Pinpoint the cell where the given text exists, returning its [X, Y] midpoint coordinate. 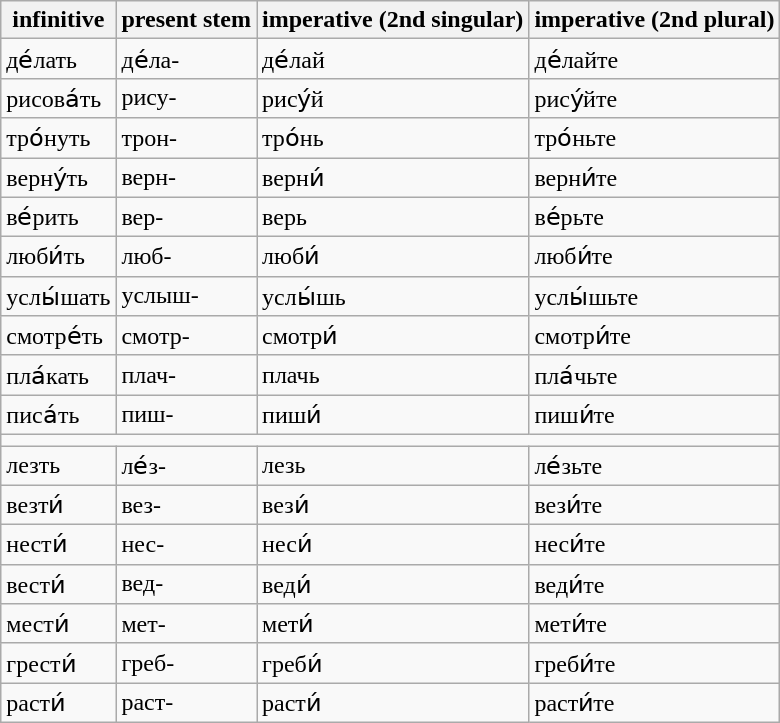
де́лать [58, 59]
смотри́те [654, 336]
present stem [186, 20]
пиш- [186, 415]
верн- [186, 178]
плач- [186, 375]
услы́шьте [654, 296]
нести́ [58, 545]
везти́ [58, 505]
люби́ть [58, 257]
тро́ньте [654, 138]
де́лай [392, 59]
расти́те [654, 703]
верь [392, 217]
вез- [186, 505]
неси́те [654, 545]
рису́й [392, 98]
веди́ [392, 584]
трон- [186, 138]
ле́зьте [654, 466]
раст- [186, 703]
де́лайте [654, 59]
люби́те [654, 257]
рису́йте [654, 98]
смотри́ [392, 336]
вези́те [654, 505]
веди́те [654, 584]
imperative (2nd plural) [654, 20]
греби́ [392, 663]
рисова́ть [58, 98]
тро́нуть [58, 138]
лезь [392, 466]
мети́ [392, 624]
пла́чьте [654, 375]
грести́ [58, 663]
верни́ [392, 178]
пиши́те [654, 415]
мести́ [58, 624]
пиши́ [392, 415]
смотр- [186, 336]
мети́те [654, 624]
греби́те [654, 663]
писа́ть [58, 415]
греб- [186, 663]
ле́з- [186, 466]
infinitive [58, 20]
де́ла- [186, 59]
вед- [186, 584]
мет- [186, 624]
плачь [392, 375]
рису- [186, 98]
люби́ [392, 257]
лезть [58, 466]
люб- [186, 257]
верни́те [654, 178]
услы́шь [392, 296]
пла́кать [58, 375]
тро́нь [392, 138]
услы́шать [58, 296]
вести́ [58, 584]
верну́ть [58, 178]
imperative (2nd singular) [392, 20]
услыш- [186, 296]
нес- [186, 545]
вер- [186, 217]
ве́рьте [654, 217]
неси́ [392, 545]
вези́ [392, 505]
ве́рить [58, 217]
смотре́ть [58, 336]
